Capture the cell that displays the provided text and extract its (X, Y) central coordinate. 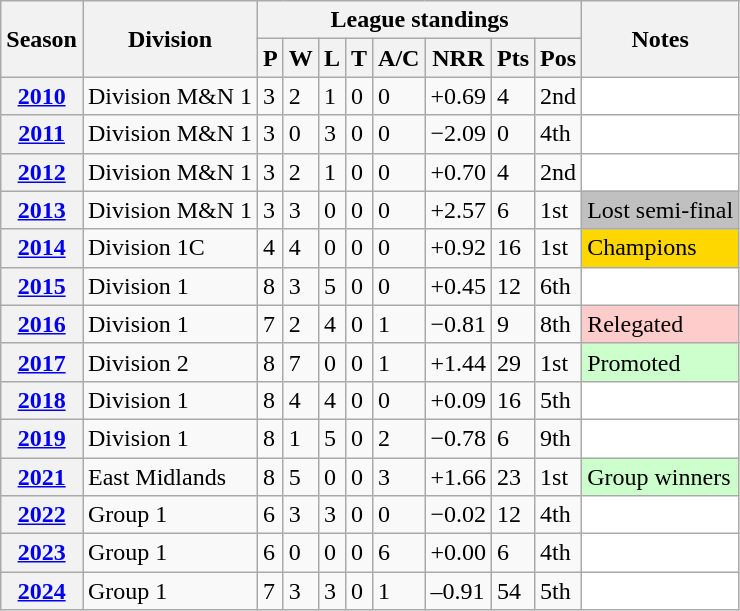
2018 (42, 400)
Relegated (660, 324)
2015 (42, 286)
9 (514, 324)
W (300, 58)
+2.57 (458, 210)
Pts (514, 58)
8th (558, 324)
2014 (42, 248)
+0.70 (458, 172)
T (358, 58)
−0.02 (458, 515)
2016 (42, 324)
−0.78 (458, 438)
2024 (42, 591)
Division 2 (170, 362)
2011 (42, 134)
−0.81 (458, 324)
Notes (660, 39)
+0.09 (458, 400)
29 (514, 362)
Division (170, 39)
−2.09 (458, 134)
+0.00 (458, 553)
Lost semi-final (660, 210)
23 (514, 477)
2023 (42, 553)
NRR (458, 58)
+0.69 (458, 96)
Pos (558, 58)
Season (42, 39)
2012 (42, 172)
9th (558, 438)
Division 1C (170, 248)
L (332, 58)
2010 (42, 96)
54 (514, 591)
A/C (399, 58)
2021 (42, 477)
League standings (420, 20)
P (271, 58)
–0.91 (458, 591)
+0.92 (458, 248)
+1.44 (458, 362)
Champions (660, 248)
East Midlands (170, 477)
2019 (42, 438)
2013 (42, 210)
2022 (42, 515)
2017 (42, 362)
+1.66 (458, 477)
6th (558, 286)
Group winners (660, 477)
Promoted (660, 362)
+0.45 (458, 286)
